Identify which cell holds the provided text, then report its [x, y] central coordinate. 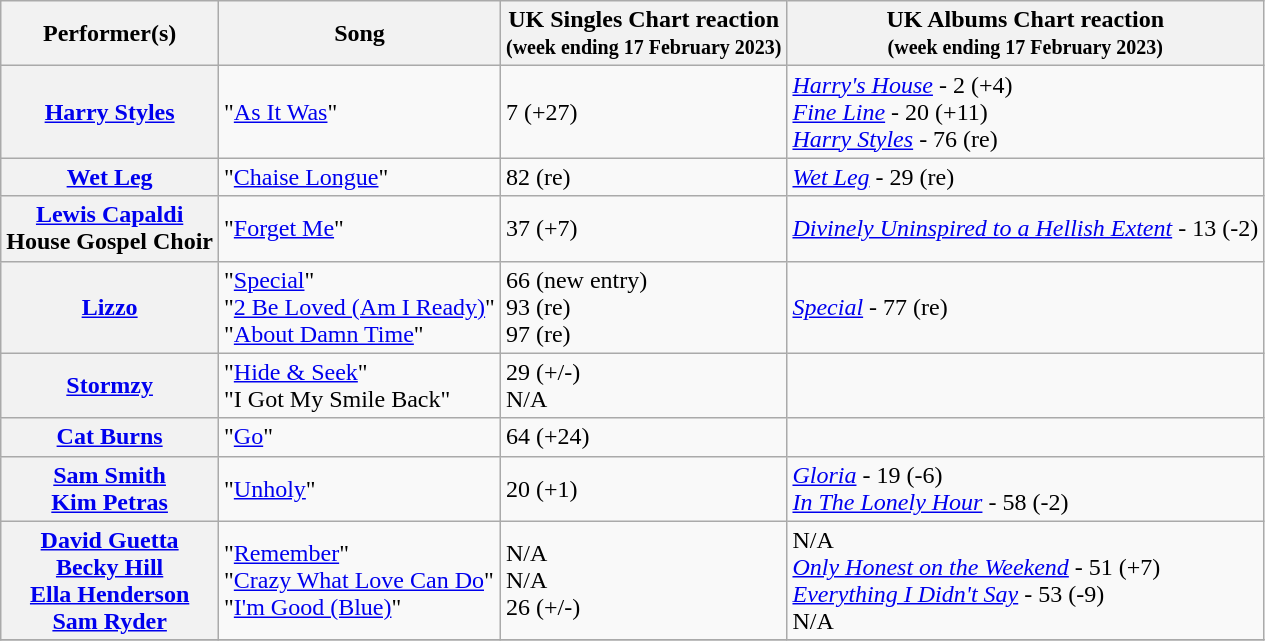
"Chaise Longue" [360, 177]
82 (re) [643, 177]
"Unholy" [360, 488]
64 (+24) [643, 437]
20 (+1) [643, 488]
Song [360, 34]
"Forget Me" [360, 228]
"As It Was" [360, 112]
"Special""2 Be Loved (Am I Ready)""About Damn Time" [360, 307]
Harry's House - 2 (+4) Fine Line - 20 (+11) Harry Styles - 76 (re) [1026, 112]
Wet Leg - 29 (re) [1026, 177]
37 (+7) [643, 228]
"Go" [360, 437]
"Remember""Crazy What Love Can Do""I'm Good (Blue)" [360, 580]
Harry Styles [110, 112]
Cat Burns [110, 437]
Lewis CapaldiHouse Gospel Choir [110, 228]
Lizzo [110, 307]
David GuettaBecky HillElla HendersonSam Ryder [110, 580]
Sam SmithKim Petras [110, 488]
N/A N/A 26 (+/-) [643, 580]
Divinely Uninspired to a Hellish Extent - 13 (-2) [1026, 228]
Special - 77 (re) [1026, 307]
Gloria - 19 (-6)In The Lonely Hour - 58 (-2) [1026, 488]
UK Singles Chart reaction(week ending 17 February 2023) [643, 34]
N/A Only Honest on the Weekend - 51 (+7) Everything I Didn't Say - 53 (-9) N/A [1026, 580]
7 (+27) [643, 112]
Wet Leg [110, 177]
"Hide & Seek""I Got My Smile Back" [360, 386]
66 (new entry) 93 (re) 97 (re) [643, 307]
Stormzy [110, 386]
Performer(s) [110, 34]
29 (+/-) N/A [643, 386]
UK Albums Chart reaction(week ending 17 February 2023) [1026, 34]
